Determine the [X, Y] coordinate at the center of the cell enclosing the given text.  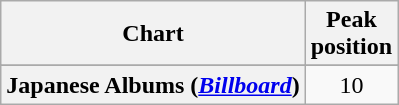
Chart [153, 34]
Japanese Albums (Billboard) [153, 85]
10 [351, 85]
Peakposition [351, 34]
